Capture the cell that displays the provided text and extract its [X, Y] central coordinate. 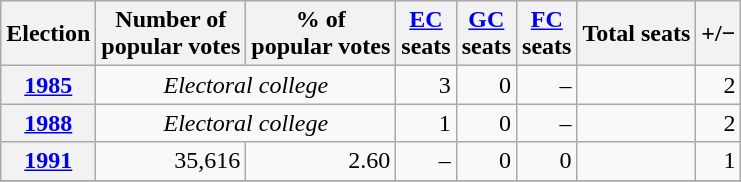
ECseats [426, 34]
GCseats [486, 34]
+/− [718, 34]
1991 [48, 161]
35,616 [171, 161]
1985 [48, 85]
% ofpopular votes [321, 34]
3 [426, 85]
Number ofpopular votes [171, 34]
Total seats [636, 34]
1988 [48, 123]
Election [48, 34]
FCseats [547, 34]
2.60 [321, 161]
